Pinpoint the cell where the given text exists, returning its (x, y) midpoint coordinate. 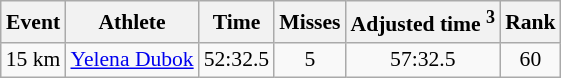
Athlete (132, 22)
Rank (530, 22)
Yelena Dubok (132, 60)
Adjusted time 3 (422, 22)
57:32.5 (422, 60)
5 (310, 60)
Misses (310, 22)
60 (530, 60)
Event (34, 22)
15 km (34, 60)
52:32.5 (236, 60)
Time (236, 22)
